Locate the cell with the specified text and output its (x, y) center coordinate. 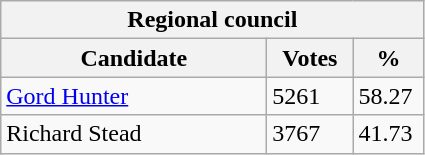
Candidate (134, 58)
Votes (310, 58)
Richard Stead (134, 134)
58.27 (388, 96)
5261 (310, 96)
% (388, 58)
3767 (310, 134)
Regional council (212, 20)
Gord Hunter (134, 96)
41.73 (388, 134)
